Search for the cell housing the specified text and yield its (X, Y) center coordinate. 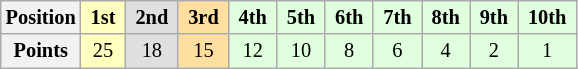
8 (349, 51)
4 (446, 51)
Points (41, 51)
9th (494, 17)
12 (253, 51)
1st (104, 17)
15 (203, 51)
Position (41, 17)
8th (446, 17)
10th (547, 17)
2nd (152, 17)
4th (253, 17)
6 (397, 51)
3rd (203, 17)
6th (349, 17)
18 (152, 51)
2 (494, 51)
5th (301, 17)
1 (547, 51)
7th (397, 17)
10 (301, 51)
25 (104, 51)
